Return the [X, Y] coordinate for the center point of the cell that contains the specified text.  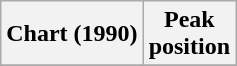
Peakposition [189, 34]
Chart (1990) [72, 34]
